Return the (X, Y) coordinate for the center point of the cell that contains the specified text.  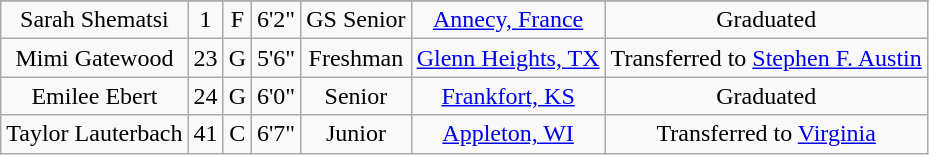
Taylor Lauterbach (94, 134)
Freshman (356, 58)
23 (206, 58)
5'6" (276, 58)
Frankfort, KS (508, 96)
6'0" (276, 96)
Emilee Ebert (94, 96)
GS Senior (356, 20)
Transferred to Stephen F. Austin (766, 58)
1 (206, 20)
24 (206, 96)
Glenn Heights, TX (508, 58)
F (237, 20)
Sarah Shematsi (94, 20)
Annecy, France (508, 20)
C (237, 134)
Senior (356, 96)
6'7" (276, 134)
Mimi Gatewood (94, 58)
Appleton, WI (508, 134)
41 (206, 134)
Transferred to Virginia (766, 134)
6'2" (276, 20)
Junior (356, 134)
